Capture the cell that displays the provided text and extract its [x, y] central coordinate. 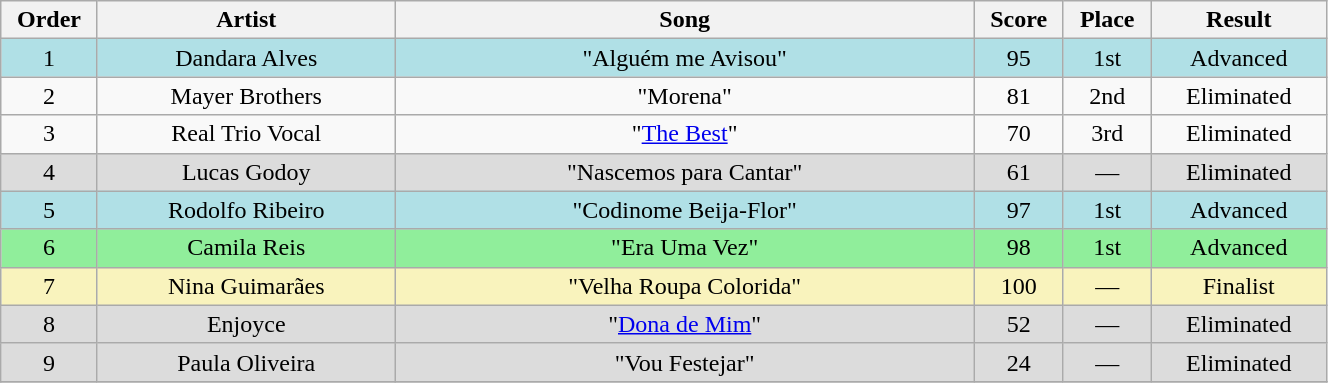
3rd [1107, 134]
5 [49, 210]
3 [49, 134]
Camila Reis [246, 248]
"Velha Roupa Colorida" [684, 286]
52 [1018, 324]
1 [49, 58]
98 [1018, 248]
Mayer Brothers [246, 96]
8 [49, 324]
6 [49, 248]
"Codinome Beija-Flor" [684, 210]
100 [1018, 286]
"Nascemos para Cantar" [684, 172]
"Vou Festejar" [684, 362]
2 [49, 96]
7 [49, 286]
Nina Guimarães [246, 286]
61 [1018, 172]
Paula Oliveira [246, 362]
Place [1107, 20]
97 [1018, 210]
"Era Uma Vez" [684, 248]
Dandara Alves [246, 58]
Enjoyce [246, 324]
Result [1238, 20]
2nd [1107, 96]
Rodolfo Ribeiro [246, 210]
4 [49, 172]
95 [1018, 58]
Real Trio Vocal [246, 134]
"Morena" [684, 96]
"The Best" [684, 134]
70 [1018, 134]
"Alguém me Avisou" [684, 58]
Song [684, 20]
Finalist [1238, 286]
9 [49, 362]
24 [1018, 362]
Order [49, 20]
Lucas Godoy [246, 172]
"Dona de Mim" [684, 324]
81 [1018, 96]
Artist [246, 20]
Score [1018, 20]
